Extract the (X, Y) coordinate from the center of the cell holding the provided text.  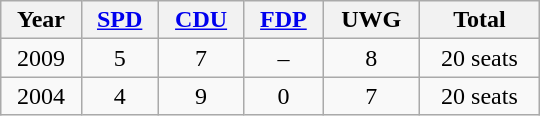
5 (120, 58)
FDP (284, 20)
CDU (201, 20)
– (284, 58)
Total (480, 20)
4 (120, 96)
8 (372, 58)
SPD (120, 20)
Year (41, 20)
UWG (372, 20)
2004 (41, 96)
9 (201, 96)
0 (284, 96)
2009 (41, 58)
